Identify which cell holds the provided text, then report its [X, Y] central coordinate. 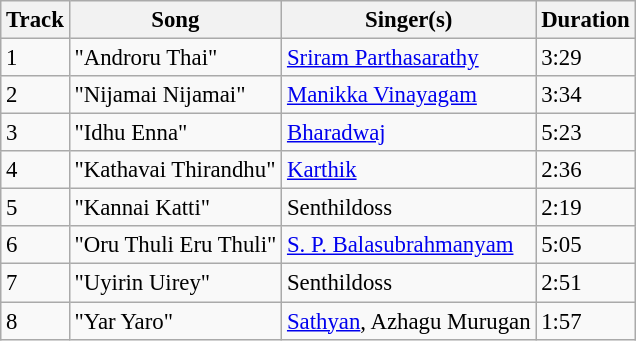
Karthik [409, 170]
2 [35, 95]
5 [35, 208]
Bharadwaj [409, 133]
4 [35, 170]
Sriram Parthasarathy [409, 58]
Manikka Vinayagam [409, 95]
1 [35, 58]
5:23 [586, 133]
Track [35, 20]
Singer(s) [409, 20]
2:19 [586, 208]
Song [176, 20]
"Nijamai Nijamai" [176, 95]
3 [35, 133]
5:05 [586, 245]
Sathyan, Azhagu Murugan [409, 321]
2:36 [586, 170]
"Kannai Katti" [176, 208]
7 [35, 283]
"Idhu Enna" [176, 133]
"Oru Thuli Eru Thuli" [176, 245]
"Kathavai Thirandhu" [176, 170]
"Uyirin Uirey" [176, 283]
S. P. Balasubrahmanyam [409, 245]
3:34 [586, 95]
2:51 [586, 283]
Duration [586, 20]
1:57 [586, 321]
"Yar Yaro" [176, 321]
6 [35, 245]
3:29 [586, 58]
"Androru Thai" [176, 58]
8 [35, 321]
